Determine the (x, y) coordinate at the center of the cell enclosing the given text.  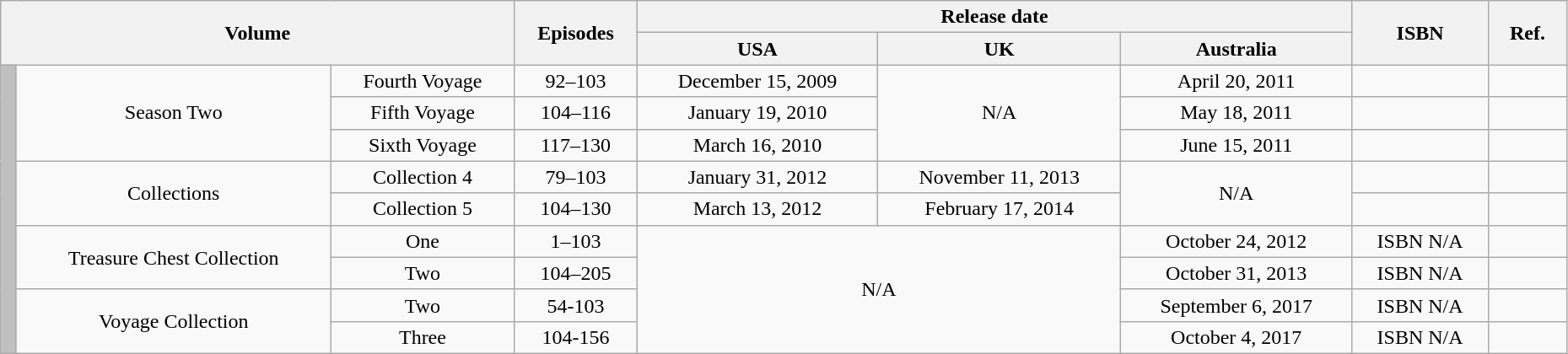
Volume (258, 33)
92–103 (575, 81)
September 6, 2017 (1237, 305)
April 20, 2011 (1237, 81)
January 19, 2010 (757, 113)
79–103 (575, 177)
Ref. (1528, 33)
1–103 (575, 241)
104–116 (575, 113)
Australia (1237, 49)
Season Two (174, 113)
104–130 (575, 209)
54-103 (575, 305)
Fifth Voyage (423, 113)
May 18, 2011 (1237, 113)
Sixth Voyage (423, 145)
ISBN (1420, 33)
June 15, 2011 (1237, 145)
March 13, 2012 (757, 209)
104–205 (575, 273)
117–130 (575, 145)
February 17, 2014 (1000, 209)
104-156 (575, 337)
Treasure Chest Collection (174, 257)
October 31, 2013 (1237, 273)
October 24, 2012 (1237, 241)
December 15, 2009 (757, 81)
Three (423, 337)
Collections (174, 193)
March 16, 2010 (757, 145)
USA (757, 49)
Fourth Voyage (423, 81)
Collection 4 (423, 177)
Voyage Collection (174, 321)
November 11, 2013 (1000, 177)
UK (1000, 49)
Collection 5 (423, 209)
One (423, 241)
January 31, 2012 (757, 177)
Episodes (575, 33)
October 4, 2017 (1237, 337)
Release date (994, 17)
